Determine the [x, y] coordinate at the center of the cell enclosing the given text.  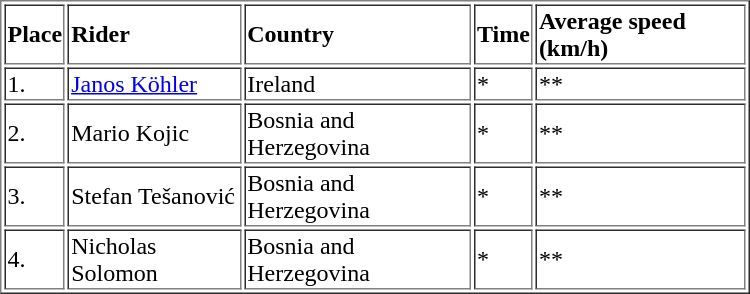
Time [504, 34]
Nicholas Solomon [154, 260]
Average speed (km/h) [641, 34]
3. [34, 196]
Place [34, 34]
Ireland [358, 84]
Janos Köhler [154, 84]
Rider [154, 34]
Stefan Tešanović [154, 196]
Country [358, 34]
4. [34, 260]
Mario Kojic [154, 134]
1. [34, 84]
2. [34, 134]
